Provide the [X, Y] coordinate of the cell's center where the given text is located.  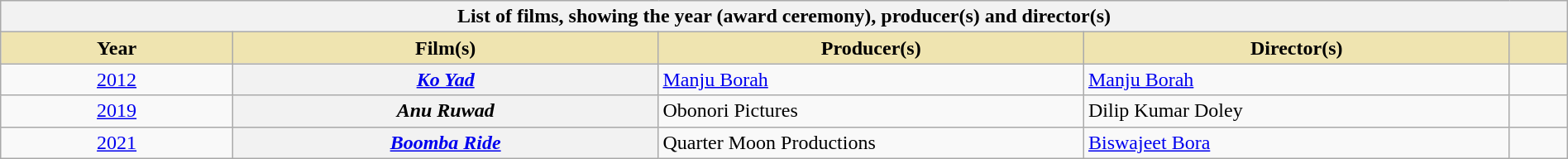
Film(s) [445, 48]
Biswajeet Bora [1297, 142]
Producer(s) [872, 48]
Quarter Moon Productions [872, 142]
Anu Ruwad [445, 111]
Boomba Ride [445, 142]
List of films, showing the year (award ceremony), producer(s) and director(s) [784, 17]
2021 [117, 142]
2012 [117, 79]
Director(s) [1297, 48]
Ko Yad [445, 79]
Obonori Pictures [872, 111]
Year [117, 48]
2019 [117, 111]
Dilip Kumar Doley [1297, 111]
